Scan for the cell matching the given text and deliver its [X, Y] coordinate at center. 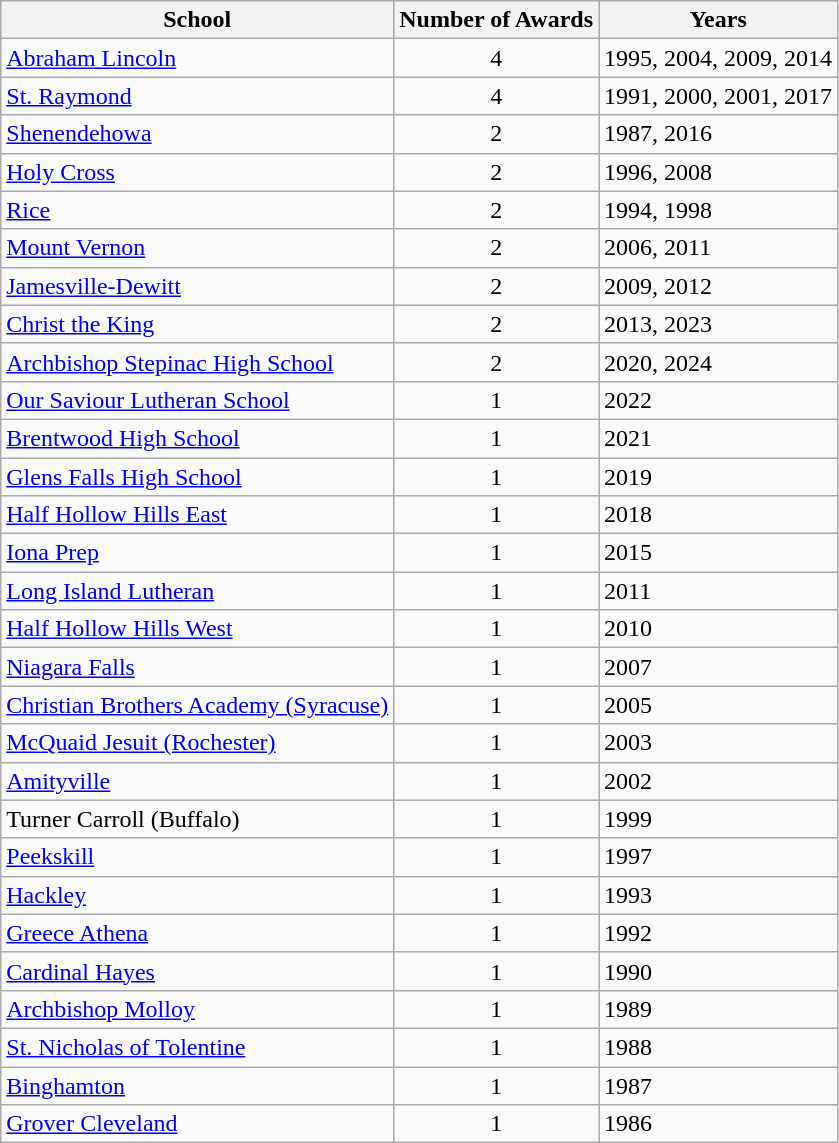
1997 [718, 857]
Glens Falls High School [198, 477]
Niagara Falls [198, 667]
Greece Athena [198, 933]
2018 [718, 515]
Mount Vernon [198, 248]
2005 [718, 705]
Years [718, 20]
McQuaid Jesuit (Rochester) [198, 743]
Peekskill [198, 857]
Number of Awards [496, 20]
St. Nicholas of Tolentine [198, 1047]
Christian Brothers Academy (Syracuse) [198, 705]
School [198, 20]
2009, 2012 [718, 286]
Rice [198, 210]
Cardinal Hayes [198, 971]
Abraham Lincoln [198, 58]
1987 [718, 1085]
2006, 2011 [718, 248]
1995, 2004, 2009, 2014 [718, 58]
Archbishop Stepinac High School [198, 362]
2013, 2023 [718, 324]
Half Hollow Hills West [198, 629]
Shenendehowa [198, 134]
1993 [718, 895]
1989 [718, 1009]
1999 [718, 819]
1986 [718, 1124]
1990 [718, 971]
2020, 2024 [718, 362]
1994, 1998 [718, 210]
Archbishop Molloy [198, 1009]
1996, 2008 [718, 172]
Half Hollow Hills East [198, 515]
St. Raymond [198, 96]
2021 [718, 438]
Hackley [198, 895]
2003 [718, 743]
Long Island Lutheran [198, 591]
Our Saviour Lutheran School [198, 400]
Amityville [198, 781]
1991, 2000, 2001, 2017 [718, 96]
2010 [718, 629]
2015 [718, 553]
Christ the King [198, 324]
2011 [718, 591]
1987, 2016 [718, 134]
1992 [718, 933]
Holy Cross [198, 172]
2007 [718, 667]
2022 [718, 400]
Grover Cleveland [198, 1124]
Iona Prep [198, 553]
Brentwood High School [198, 438]
Jamesville-Dewitt [198, 286]
2002 [718, 781]
2019 [718, 477]
Turner Carroll (Buffalo) [198, 819]
Binghamton [198, 1085]
1988 [718, 1047]
